From the cell containing the given text, extract its center point as [x, y] coordinate. 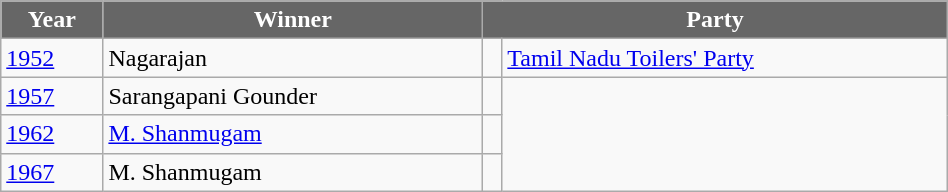
1962 [52, 134]
1952 [52, 58]
Sarangapani Gounder [293, 96]
Party [716, 20]
Year [52, 20]
Tamil Nadu Toilers' Party [724, 58]
1957 [52, 96]
1967 [52, 172]
Nagarajan [293, 58]
Winner [293, 20]
